Pinpoint the cell where the given text exists, returning its [x, y] midpoint coordinate. 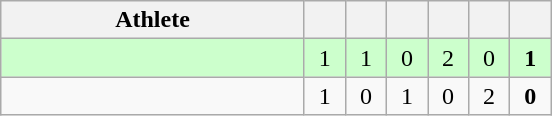
Athlete [153, 20]
